Determine the (X, Y) coordinate at the center of the cell enclosing the given text.  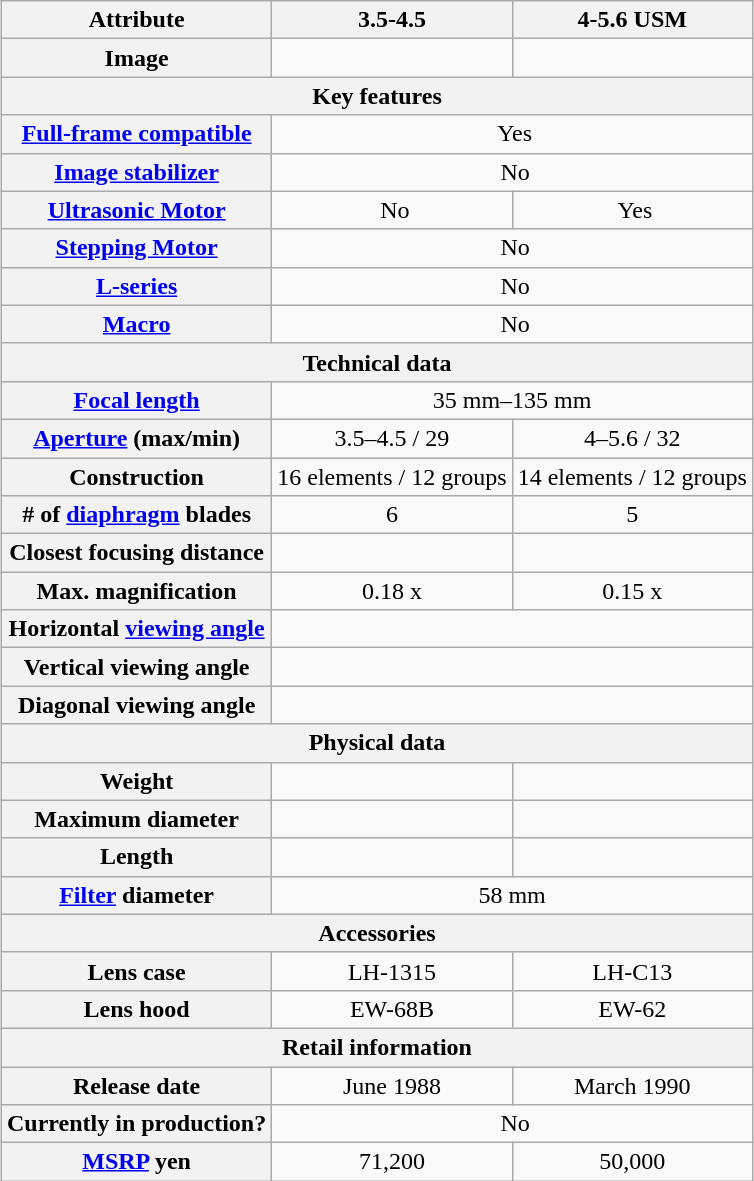
Accessories (378, 933)
Attribute (137, 20)
58 mm (512, 895)
5 (632, 515)
Vertical viewing angle (137, 667)
MSRP yen (137, 1162)
71,200 (392, 1162)
Physical data (378, 743)
0.15 x (632, 591)
3.5–4.5 / 29 (392, 438)
Maximum diameter (137, 819)
Weight (137, 781)
4–5.6 / 32 (632, 438)
EW-62 (632, 1009)
Key features (378, 96)
14 elements / 12 groups (632, 477)
50,000 (632, 1162)
LH-C13 (632, 971)
Macro (137, 324)
16 elements / 12 groups (392, 477)
6 (392, 515)
LH-1315 (392, 971)
Retail information (378, 1047)
# of diaphragm blades (137, 515)
Technical data (378, 362)
March 1990 (632, 1085)
Stepping Motor (137, 248)
3.5-4.5 (392, 20)
Image (137, 58)
Lens case (137, 971)
4-5.6 USM (632, 20)
Image stabilizer (137, 172)
Filter diameter (137, 895)
35 mm–135 mm (512, 400)
Focal length (137, 400)
Currently in production? (137, 1124)
Release date (137, 1085)
L-series (137, 286)
Length (137, 857)
Lens hood (137, 1009)
0.18 x (392, 591)
EW-68B (392, 1009)
Construction (137, 477)
Ultrasonic Motor (137, 210)
Aperture (max/min) (137, 438)
June 1988 (392, 1085)
Horizontal viewing angle (137, 629)
Max. magnification (137, 591)
Closest focusing distance (137, 553)
Full-frame compatible (137, 134)
Diagonal viewing angle (137, 705)
